For the text-containing cell, return its midpoint in (x, y) coordinate format. 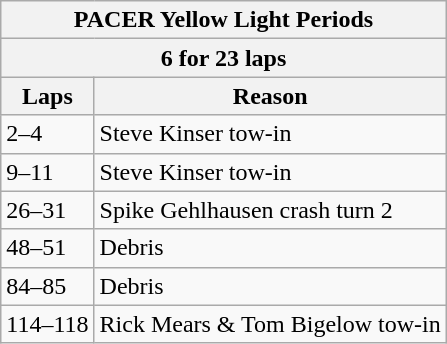
Reason (270, 96)
114–118 (48, 324)
2–4 (48, 134)
6 for 23 laps (224, 58)
Rick Mears & Tom Bigelow tow-in (270, 324)
Spike Gehlhausen crash turn 2 (270, 210)
9–11 (48, 172)
84–85 (48, 286)
26–31 (48, 210)
48–51 (48, 248)
Laps (48, 96)
PACER Yellow Light Periods (224, 20)
